Identify which cell holds the provided text, then report its [X, Y] central coordinate. 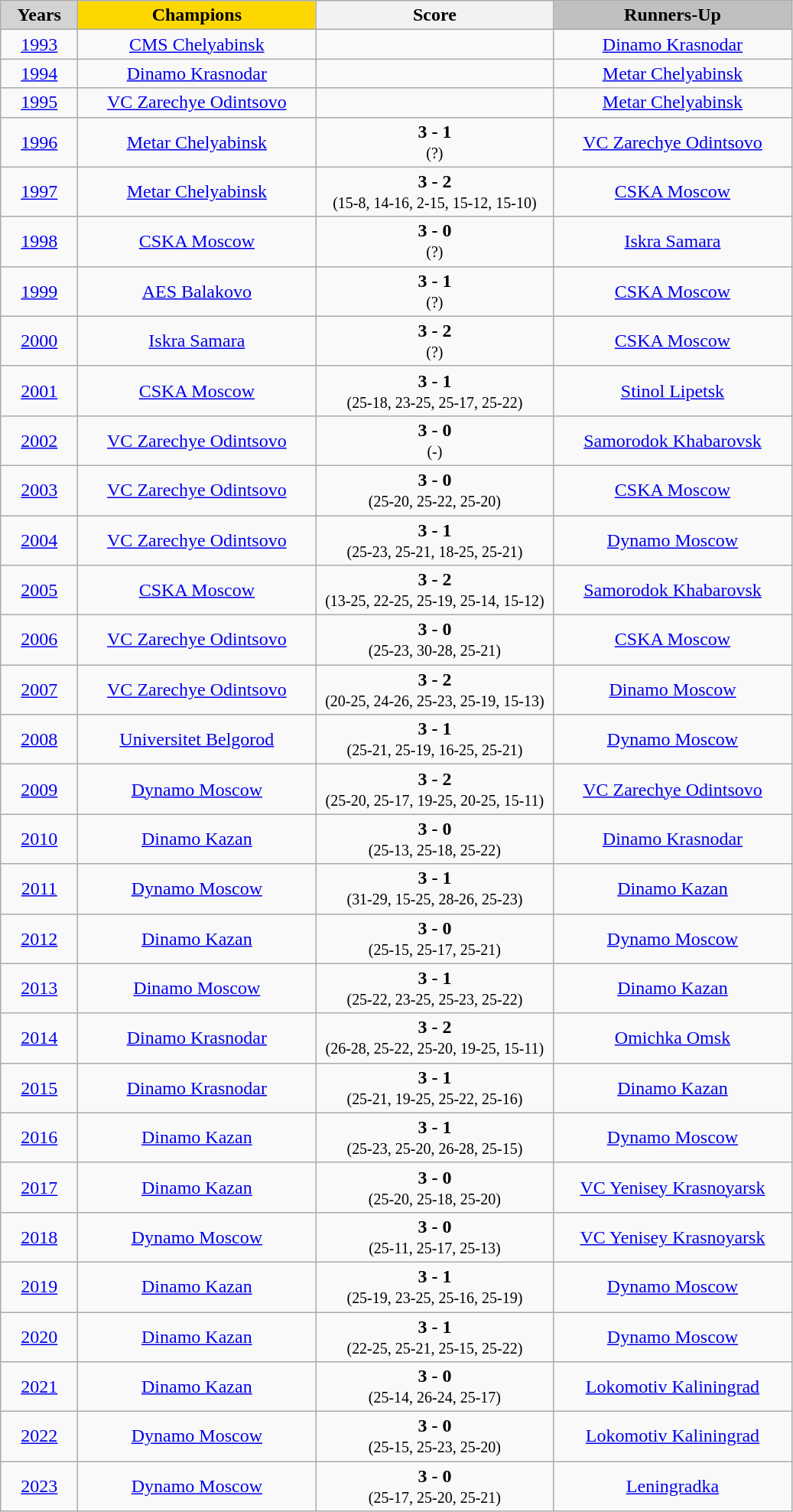
3 - 1(25-19, 23-25, 25-16, 25-19) [434, 1287]
3 - 0(25-23, 30-28, 25-21) [434, 640]
3 - 0(25-20, 25-22, 25-20) [434, 490]
3 - 2(20-25, 24-26, 25-23, 25-19, 15-13) [434, 690]
2015 [40, 1088]
3 - 1(25-18, 23-25, 25-17, 25-22) [434, 390]
2014 [40, 1038]
Champions [197, 15]
3 - 2(26-28, 25-22, 25-20, 19-25, 15-11) [434, 1038]
2019 [40, 1287]
2012 [40, 938]
3 - 0(25-20, 25-18, 25-20) [434, 1188]
3 - 2(25-20, 25-17, 19-25, 20-25, 15-11) [434, 790]
3 - 0(25-11, 25-17, 25-13) [434, 1237]
2009 [40, 790]
3 - 2(13-25, 22-25, 25-19, 25-14, 15-12) [434, 591]
3 - 0(25-15, 25-17, 25-21) [434, 938]
2013 [40, 989]
2004 [40, 540]
3 - 2(?) [434, 341]
CMS Chelyabinsk [197, 44]
3 - 1(25-23, 25-21, 18-25, 25-21) [434, 540]
3 - 0(25-13, 25-18, 25-22) [434, 839]
Universitet Belgorod [197, 739]
3 - 2(15-8, 14-16, 2-15, 15-12, 15-10) [434, 191]
1995 [40, 103]
1996 [40, 142]
3 - 1(22-25, 25-21, 25-15, 25-22) [434, 1336]
2018 [40, 1237]
3 - 1(31-29, 15-25, 28-26, 25-23) [434, 889]
2003 [40, 490]
1994 [40, 73]
1999 [40, 291]
3 - 1(25-22, 23-25, 25-23, 25-22) [434, 989]
Stinol Lipetsk [673, 390]
3 - 1(25-21, 19-25, 25-22, 25-16) [434, 1088]
2001 [40, 390]
3 - 0(-) [434, 441]
2010 [40, 839]
Runners-Up [673, 15]
2022 [40, 1437]
2020 [40, 1336]
2006 [40, 640]
2011 [40, 889]
2007 [40, 690]
Leningradka [673, 1486]
1993 [40, 44]
Omichka Omsk [673, 1038]
3 - 0(25-14, 26-24, 25-17) [434, 1387]
1998 [40, 242]
2017 [40, 1188]
AES Balakovo [197, 291]
2016 [40, 1137]
3 - 0(25-15, 25-23, 25-20) [434, 1437]
2021 [40, 1387]
2000 [40, 341]
2005 [40, 591]
2008 [40, 739]
2023 [40, 1486]
3 - 1(25-23, 25-20, 26-28, 25-15) [434, 1137]
3 - 0(?) [434, 242]
Score [434, 15]
1997 [40, 191]
Years [40, 15]
2002 [40, 441]
3 - 0(25-17, 25-20, 25-21) [434, 1486]
3 - 1(25-21, 25-19, 16-25, 25-21) [434, 739]
